Output the (x, y) coordinate of the center of the cell containing the given text.  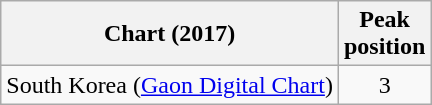
Chart (2017) (170, 34)
Peakposition (384, 34)
South Korea (Gaon Digital Chart) (170, 85)
3 (384, 85)
